Return (X, Y) of the center of cell containing provided text 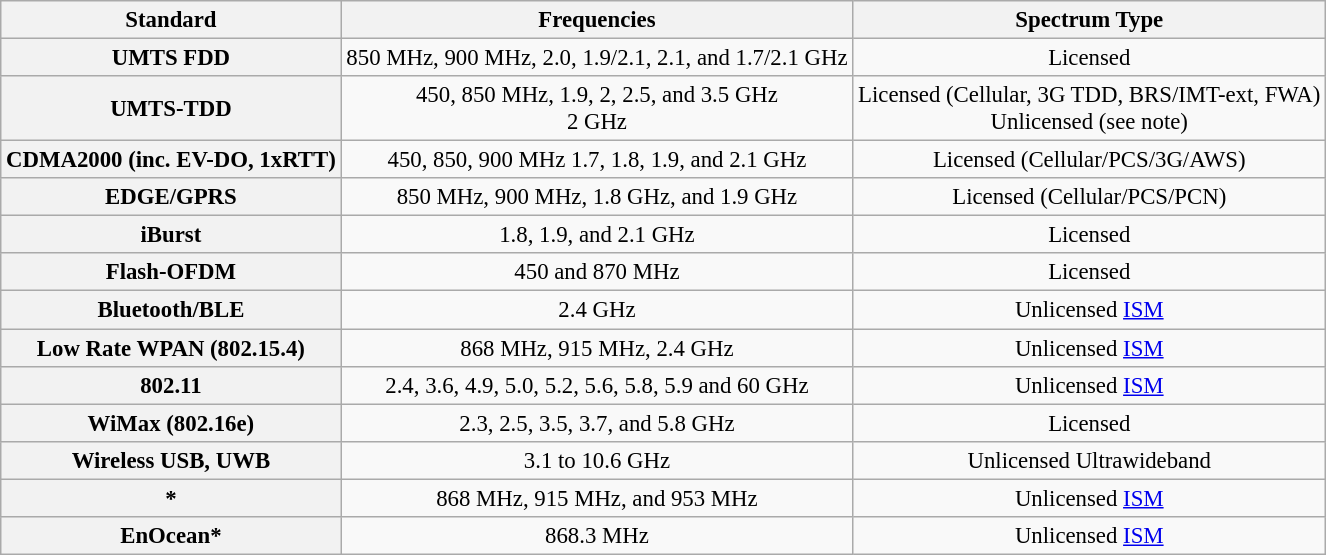
Flash-OFDM (171, 273)
Low Rate WPAN (802.15.4) (171, 348)
868 MHz, 915 MHz, and 953 MHz (597, 498)
UMTS-TDD (171, 108)
iBurst (171, 235)
Standard (171, 20)
Licensed (Cellular/PCS/3G/AWS) (1090, 160)
450, 850 MHz, 1.9, 2, 2.5, and 3.5 GHz2 GHz (597, 108)
Wireless USB, UWB (171, 460)
850 MHz, 900 MHz, 2.0, 1.9/2.1, 2.1, and 1.7/2.1 GHz (597, 58)
UMTS FDD (171, 58)
Licensed (Cellular/PCS/PCN) (1090, 197)
CDMA2000 (inc. EV-DO, 1xRTT) (171, 160)
868 MHz, 915 MHz, 2.4 GHz (597, 348)
Frequencies (597, 20)
Licensed (Cellular, 3G TDD, BRS/IMT-ext, FWA)Unlicensed (see note) (1090, 108)
2.4 GHz (597, 310)
Spectrum Type (1090, 20)
450, 850, 900 MHz 1.7, 1.8, 1.9, and 2.1 GHz (597, 160)
1.8, 1.9, and 2.1 GHz (597, 235)
Unlicensed Ultrawideband (1090, 460)
2.4, 3.6, 4.9, 5.0, 5.2, 5.6, 5.8, 5.9 and 60 GHz (597, 385)
802.11 (171, 385)
3.1 to 10.6 GHz (597, 460)
850 MHz, 900 MHz, 1.8 GHz, and 1.9 GHz (597, 197)
450 and 870 MHz (597, 273)
868.3 MHz (597, 536)
Bluetooth/BLE (171, 310)
* (171, 498)
EDGE/GPRS (171, 197)
EnOcean* (171, 536)
2.3, 2.5, 3.5, 3.7, and 5.8 GHz (597, 423)
WiMax (802.16e) (171, 423)
